Extract the [X, Y] coordinate from the center of the cell holding the provided text.  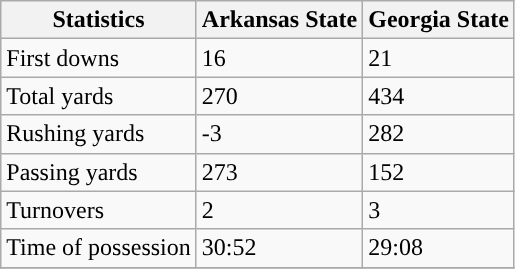
Total yards [99, 96]
273 [279, 172]
Georgia State [439, 20]
Rushing yards [99, 134]
21 [439, 58]
16 [279, 58]
Turnovers [99, 210]
Passing yards [99, 172]
Arkansas State [279, 20]
30:52 [279, 248]
First downs [99, 58]
Statistics [99, 20]
29:08 [439, 248]
270 [279, 96]
2 [279, 210]
434 [439, 96]
3 [439, 210]
282 [439, 134]
152 [439, 172]
-3 [279, 134]
Time of possession [99, 248]
